Provide the [x, y] coordinate of the cell's center where the given text is located.  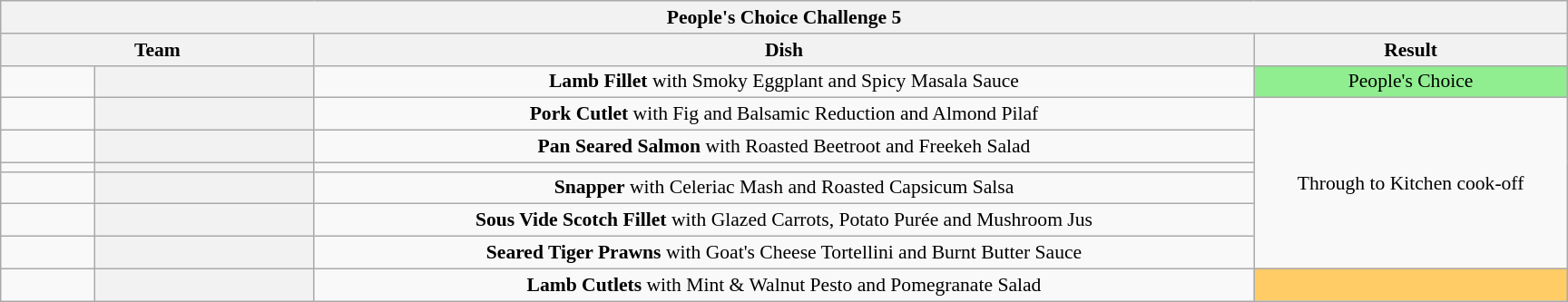
People's Choice [1410, 82]
Result [1410, 50]
Snapper with Celeriac Mash and Roasted Capsicum Salsa [784, 188]
People's Choice Challenge 5 [784, 17]
Pan Seared Salmon with Roasted Beetroot and Freekeh Salad [784, 147]
Pork Cutlet with Fig and Balsamic Reduction and Almond Pilaf [784, 114]
Dish [784, 50]
Through to Kitchen cook-off [1410, 183]
Team [158, 50]
Lamb Cutlets with Mint & Walnut Pesto and Pomegranate Salad [784, 285]
Seared Tiger Prawns with Goat's Cheese Tortellini and Burnt Butter Sauce [784, 253]
Sous Vide Scotch Fillet with Glazed Carrots, Potato Purée and Mushroom Jus [784, 220]
Lamb Fillet with Smoky Eggplant and Spicy Masala Sauce [784, 82]
